Return (X, Y) of the center of cell containing provided text 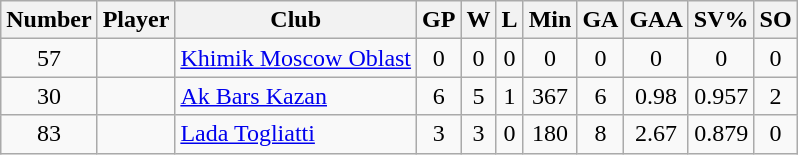
2 (776, 96)
180 (550, 134)
0.957 (721, 96)
367 (550, 96)
5 (478, 96)
30 (49, 96)
0.98 (656, 96)
GA (600, 20)
8 (600, 134)
1 (510, 96)
Ak Bars Kazan (296, 96)
Lada Togliatti (296, 134)
Player (136, 20)
GAA (656, 20)
SV% (721, 20)
83 (49, 134)
57 (49, 58)
Min (550, 20)
L (510, 20)
Club (296, 20)
W (478, 20)
SO (776, 20)
0.879 (721, 134)
GP (439, 20)
Khimik Moscow Oblast (296, 58)
2.67 (656, 134)
Number (49, 20)
